Determine the (X, Y) coordinate at the center of the cell enclosing the given text.  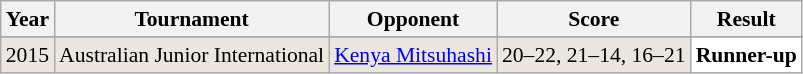
Year (28, 19)
Tournament (192, 19)
Kenya Mitsuhashi (413, 55)
Score (594, 19)
Australian Junior International (192, 55)
20–22, 21–14, 16–21 (594, 55)
Runner-up (746, 55)
Result (746, 19)
2015 (28, 55)
Opponent (413, 19)
